Capture the cell that displays the provided text and extract its (X, Y) central coordinate. 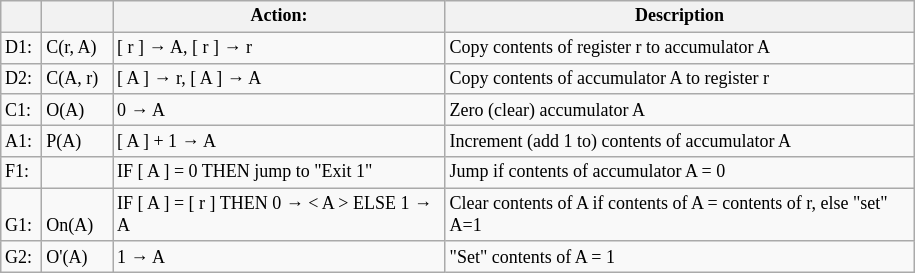
IF [ A ] = [ r ] THEN 0 → < A > ELSE 1 → A (280, 215)
IF [ A ] = 0 THEN jump to "Exit 1" (280, 172)
[ r ] → A, [ r ] → r (280, 48)
1 → A (280, 256)
P(A) (78, 140)
Jump if contents of accumulator A = 0 (680, 172)
D2: (22, 78)
O'(A) (78, 256)
"Set" contents of A = 1 (680, 256)
Copy contents of accumulator A to register r (680, 78)
A1: (22, 140)
O(A) (78, 110)
Description (680, 16)
On(A) (78, 215)
[ A ] → r, [ A ] → A (280, 78)
0 → A (280, 110)
G2: (22, 256)
Zero (clear) accumulator A (680, 110)
Increment (add 1 to) contents of accumulator A (680, 140)
C(r, A) (78, 48)
Copy contents of register r to accumulator A (680, 48)
F1: (22, 172)
D1: (22, 48)
G1: (22, 215)
C1: (22, 110)
Clear contents of A if contents of A = contents of r, else "set" A=1 (680, 215)
C(A, r) (78, 78)
[ A ] + 1 → A (280, 140)
Action: (280, 16)
